Extract the [x, y] coordinate from the center of the cell holding the provided text.  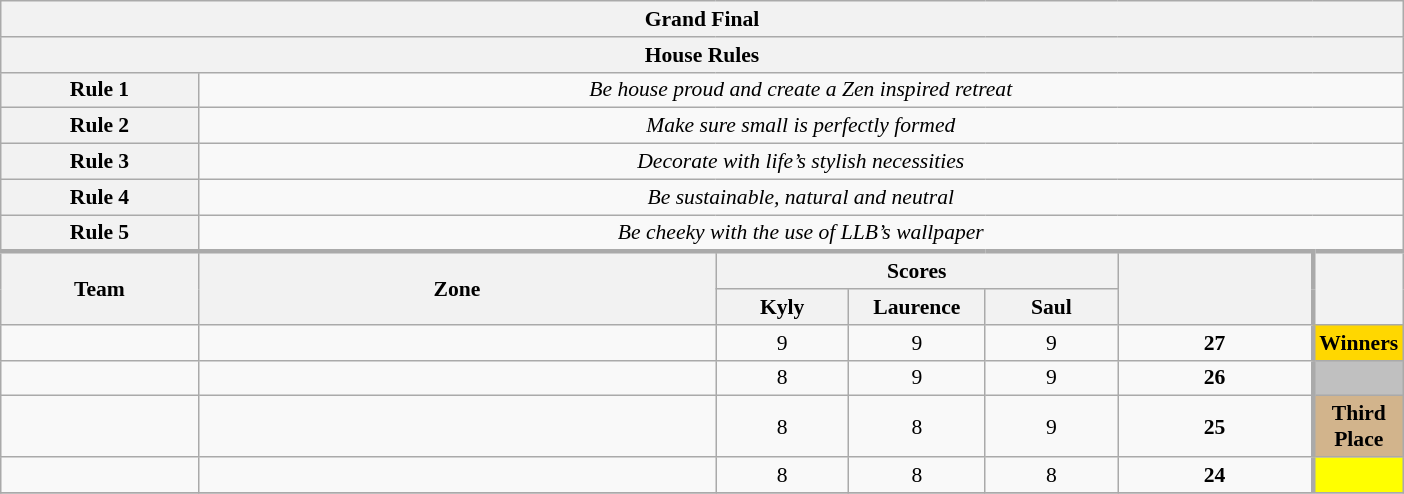
Team [100, 288]
Kyly [782, 307]
25 [1216, 426]
27 [1216, 343]
Rule 1 [100, 90]
Rule 2 [100, 126]
Saul [1052, 307]
Zone [457, 288]
24 [1216, 475]
Make sure small is perfectly formed [800, 126]
Rule 4 [100, 197]
Laurence [918, 307]
Be cheeky with the use of LLB’s wallpaper [800, 234]
House Rules [702, 55]
Grand Final [702, 19]
Be house proud and create a Zen inspired retreat [800, 90]
Be sustainable, natural and neutral [800, 197]
26 [1216, 378]
Decorate with life’s stylish necessities [800, 162]
Scores [917, 270]
Winners [1358, 343]
Rule 5 [100, 234]
Third Place [1358, 426]
Rule 3 [100, 162]
